For the text-containing cell, return its midpoint in (x, y) coordinate format. 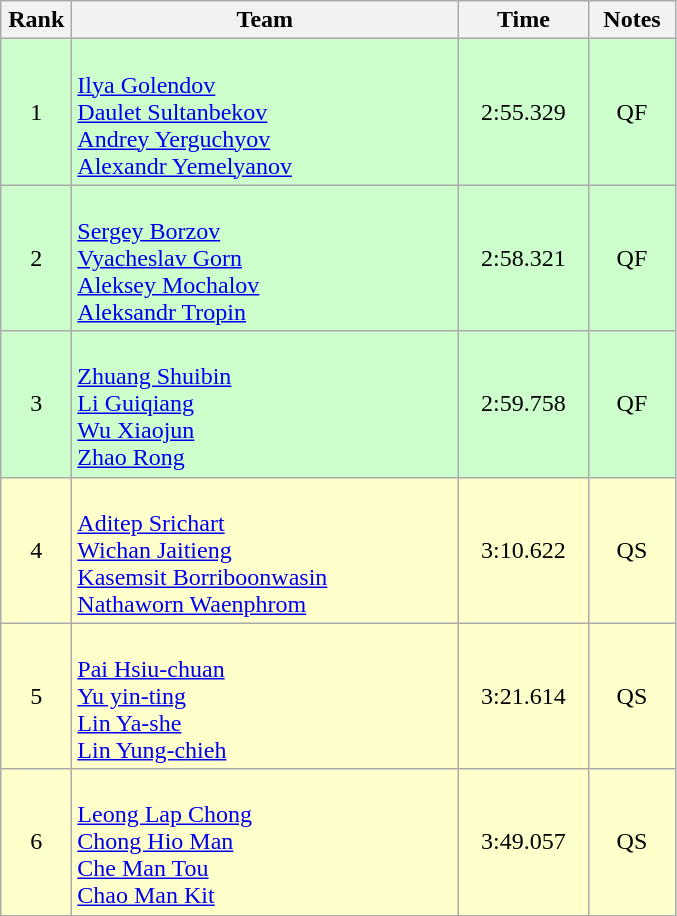
Pai Hsiu-chuanYu yin-tingLin Ya-sheLin Yung-chieh (265, 696)
3 (36, 404)
Notes (632, 20)
Team (265, 20)
5 (36, 696)
6 (36, 842)
2:59.758 (524, 404)
2 (36, 258)
Ilya GolendovDaulet SultanbekovAndrey YerguchyovAlexandr Yemelyanov (265, 112)
Rank (36, 20)
3:49.057 (524, 842)
2:58.321 (524, 258)
Leong Lap ChongChong Hio ManChe Man TouChao Man Kit (265, 842)
Aditep SrichartWichan JaitiengKasemsit BorriboonwasinNathaworn Waenphrom (265, 550)
2:55.329 (524, 112)
1 (36, 112)
Time (524, 20)
3:21.614 (524, 696)
Sergey BorzovVyacheslav GornAleksey MochalovAleksandr Tropin (265, 258)
Zhuang ShuibinLi GuiqiangWu XiaojunZhao Rong (265, 404)
4 (36, 550)
3:10.622 (524, 550)
